Determine the (x, y) coordinate at the center of the cell enclosing the given text.  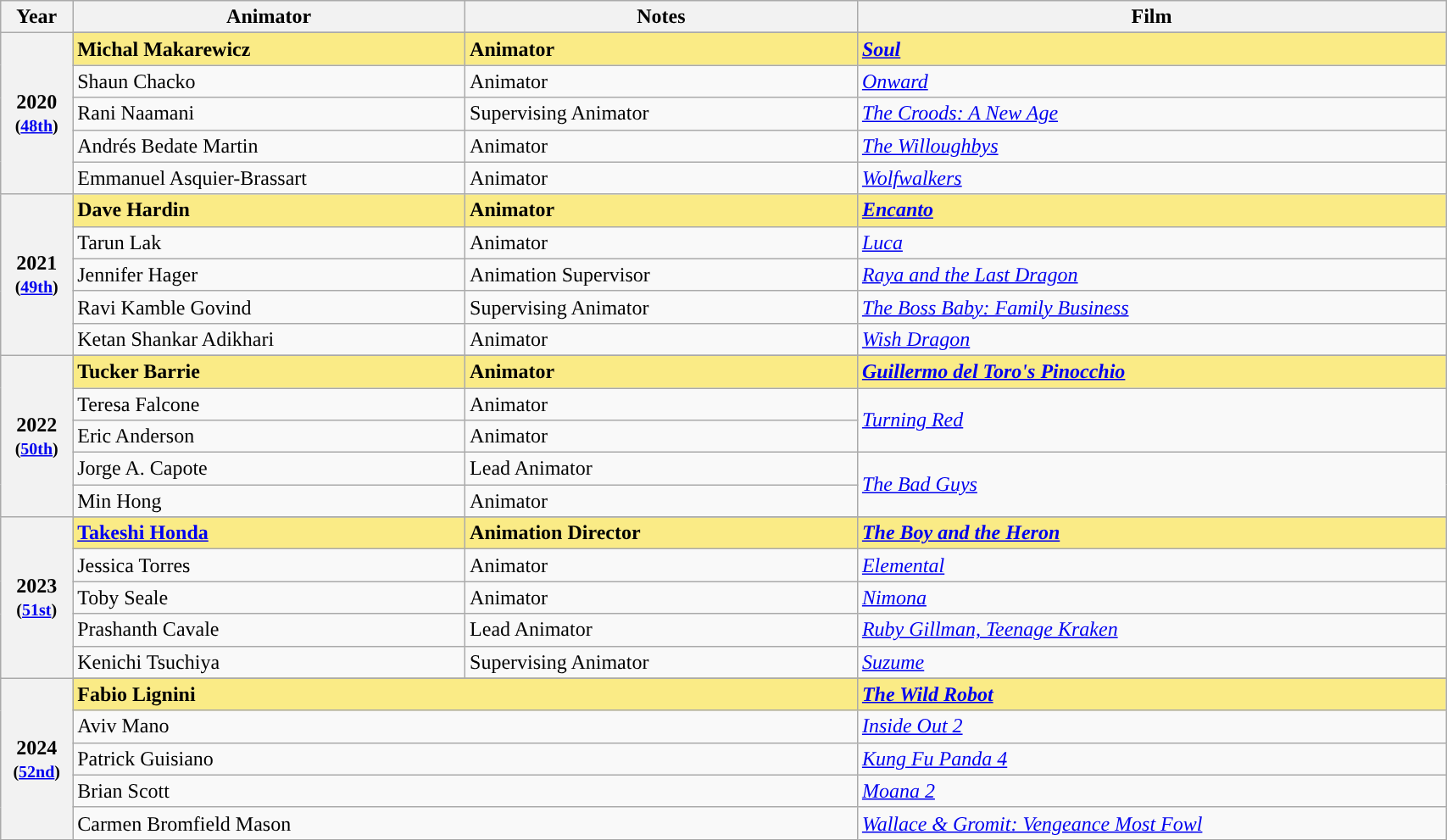
Inside Out 2 (1151, 726)
Teresa Falcone (270, 404)
Turning Red (1151, 420)
Andrés Bedate Martin (270, 146)
Encanto (1151, 210)
Eric Anderson (270, 437)
The Willoughbys (1151, 146)
2022 (50th) (37, 436)
Fabio Lignini (465, 694)
Animation Supervisor (661, 275)
Notes (661, 17)
Soul (1151, 49)
Jennifer Hager (270, 275)
Shaun Chacko (270, 81)
Tarun Lak (270, 242)
Michal Makarewicz (270, 49)
Ravi Kamble Govind (270, 307)
Emmanuel Asquier-Brassart (270, 178)
Rani Naamani (270, 114)
Animation Director (661, 533)
The Croods: A New Age (1151, 114)
Onward (1151, 81)
Nimona (1151, 598)
Tucker Barrie (270, 371)
Jessica Torres (270, 565)
Elemental (1151, 565)
Wallace & Gromit: Vengeance Most Fowl (1151, 823)
Brian Scott (465, 791)
Film (1151, 17)
Ruby Gillman, Teenage Kraken (1151, 630)
The Boy and the Heron (1151, 533)
Prashanth Cavale (270, 630)
2023 (51st) (37, 598)
The Wild Robot (1151, 694)
Suzume (1151, 662)
The Bad Guys (1151, 485)
Takeshi Honda (270, 533)
Aviv Mano (465, 726)
Toby Seale (270, 598)
Ketan Shankar Adikhari (270, 339)
Dave Hardin (270, 210)
2024 (52nd) (37, 759)
Year (37, 17)
2020 (48th) (37, 114)
Carmen Bromfield Mason (465, 823)
Guillermo del Toro's Pinocchio (1151, 371)
Wolfwalkers (1151, 178)
Kung Fu Panda 4 (1151, 759)
The Boss Baby: Family Business (1151, 307)
Raya and the Last Dragon (1151, 275)
Jorge A. Capote (270, 469)
Patrick Guisiano (465, 759)
Moana 2 (1151, 791)
2021 (49th) (37, 275)
Min Hong (270, 501)
Kenichi Tsuchiya (270, 662)
Luca (1151, 242)
Wish Dragon (1151, 339)
